Detect which cell encompasses the target text, then output its [X, Y] center coordinate. 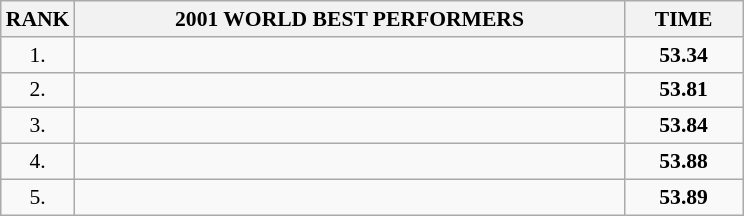
53.34 [684, 55]
53.88 [684, 162]
4. [38, 162]
53.89 [684, 197]
53.81 [684, 90]
1. [38, 55]
2001 WORLD BEST PERFORMERS [349, 19]
53.84 [684, 126]
TIME [684, 19]
5. [38, 197]
3. [38, 126]
RANK [38, 19]
2. [38, 90]
